Capture the cell that displays the provided text and extract its (x, y) central coordinate. 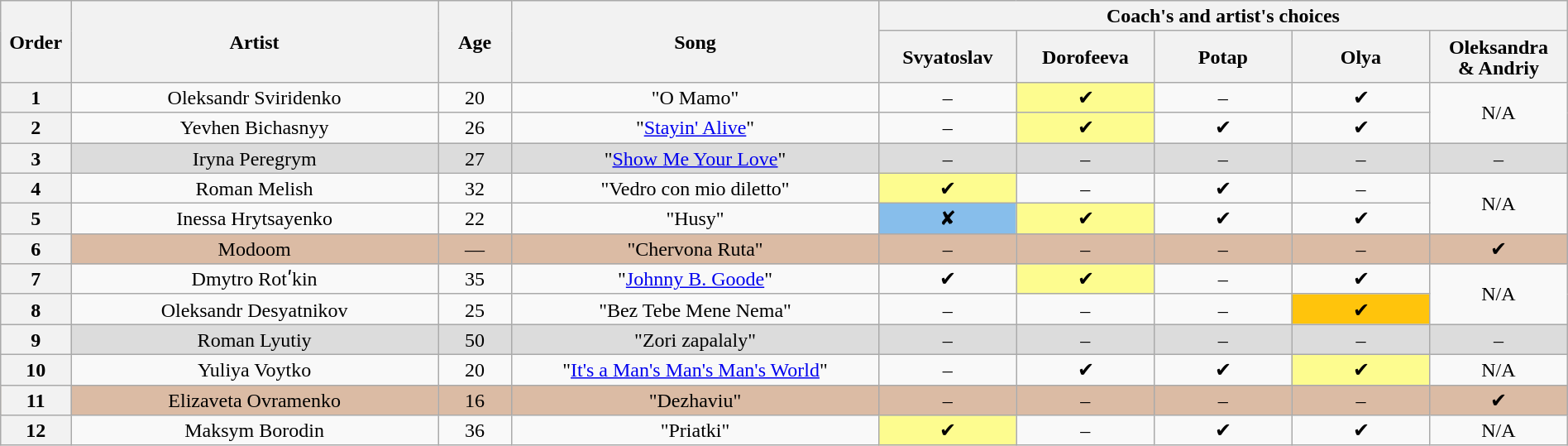
9 (36, 339)
1 (36, 98)
Dorofeeva (1085, 56)
Roman Melish (255, 189)
"Stayin' Alive" (695, 127)
3 (36, 157)
"Dezhaviu" (695, 400)
✘ (948, 218)
"Vedro con mio diletto" (695, 189)
6 (36, 248)
7 (36, 280)
32 (475, 189)
4 (36, 189)
"Chervona Ruta" (695, 248)
— (475, 248)
Olya (1361, 56)
36 (475, 430)
Inessa Hrytsayenko (255, 218)
Coach's and artist's choices (1224, 17)
Modoom (255, 248)
5 (36, 218)
11 (36, 400)
Oleksandr Desyatnikov (255, 309)
Song (695, 41)
Order (36, 41)
10 (36, 369)
16 (475, 400)
Oleksandra& Andriy (1499, 56)
8 (36, 309)
"Husy" (695, 218)
Yevhen Bichasnyy (255, 127)
25 (475, 309)
Iryna Peregrym (255, 157)
50 (475, 339)
22 (475, 218)
"Zori zapalaly" (695, 339)
26 (475, 127)
"O Mamo" (695, 98)
Age (475, 41)
"Show Me Your Love" (695, 157)
"Priatki" (695, 430)
27 (475, 157)
35 (475, 280)
Oleksandr Sviridenko (255, 98)
Roman Lyutiy (255, 339)
Elizaveta Ovramenko (255, 400)
Yuliya Voytko (255, 369)
Svyatoslav (948, 56)
Dmytro Rotʹkin (255, 280)
Potap (1224, 56)
Artist (255, 41)
"It's a Man's Man's Man's World" (695, 369)
12 (36, 430)
"Johnny B. Goode" (695, 280)
"Bez Tebe Mene Nema" (695, 309)
2 (36, 127)
Maksym Borodin (255, 430)
